Return [X, Y] of the center of cell containing provided text 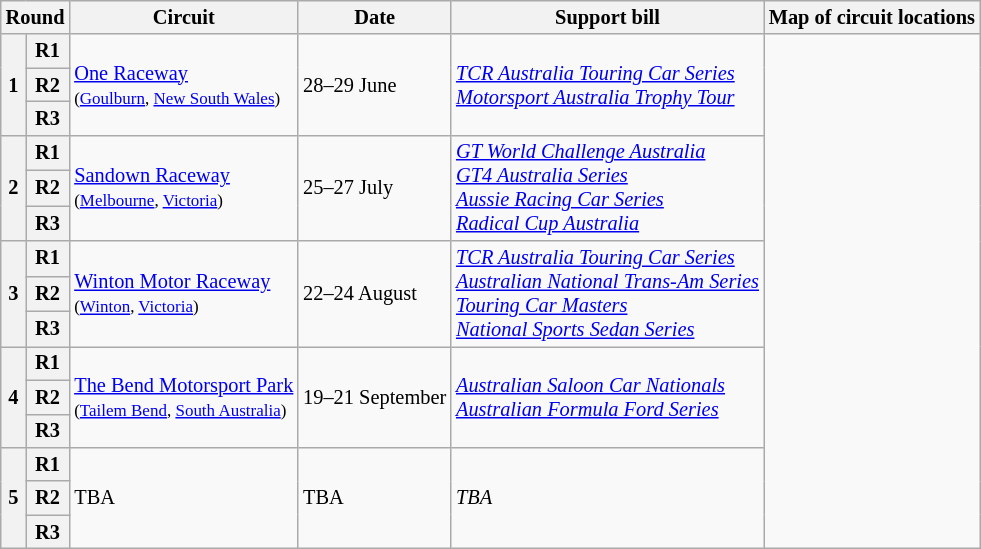
GT World Challenge AustraliaGT4 Australia SeriesAussie Racing Car SeriesRadical Cup Australia [608, 188]
25–27 July [374, 188]
28–29 June [374, 84]
1 [14, 84]
3 [14, 294]
19–21 September [374, 396]
TCR Australia Touring Car SeriesMotorsport Australia Trophy Tour [608, 84]
Round [36, 17]
The Bend Motorsport Park(Tailem Bend, South Australia) [184, 396]
Circuit [184, 17]
Support bill [608, 17]
Date [374, 17]
TCR Australia Touring Car SeriesAustralian National Trans-Am SeriesTouring Car MastersNational Sports Sedan Series [608, 294]
5 [14, 498]
Australian Saloon Car NationalsAustralian Formula Ford Series [608, 396]
One Raceway(Goulburn, New South Wales) [184, 84]
Map of circuit locations [872, 17]
22–24 August [374, 294]
Sandown Raceway(Melbourne, Victoria) [184, 188]
4 [14, 396]
Winton Motor Raceway(Winton, Victoria) [184, 294]
2 [14, 188]
